Find where the given text appears and provide that cell's center as [X, Y] coordinate. 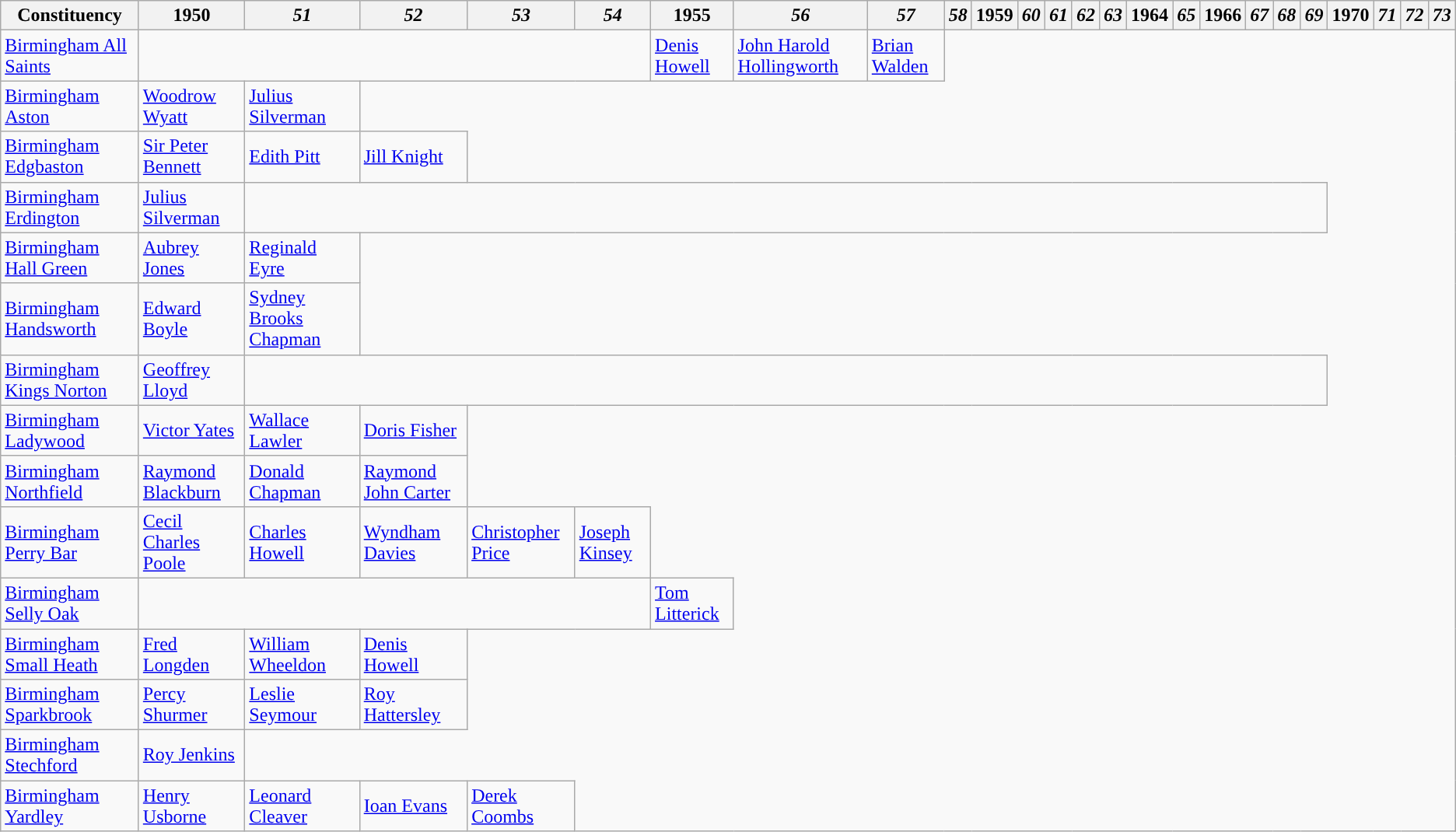
1955 [692, 16]
Birmingham Edgbaston [70, 157]
Brian Walden [905, 56]
Birmingham Yardley [70, 806]
58 [958, 16]
73 [1442, 16]
68 [1286, 16]
60 [1031, 16]
Birmingham Ladywood [70, 431]
Birmingham Hall Green [70, 258]
62 [1086, 16]
67 [1260, 16]
72 [1414, 16]
69 [1314, 16]
Leonard Cleaver [302, 806]
Birmingham Kings Norton [70, 379]
Sydney Brooks Chapman [302, 319]
Henry Usborne [191, 806]
1959 [994, 16]
Birmingham Aston [70, 106]
Ioan Evans [413, 806]
52 [413, 16]
1950 [191, 16]
56 [800, 16]
Sir Peter Bennett [191, 157]
Doris Fisher [413, 431]
Aubrey Jones [191, 258]
Birmingham Northfield [70, 481]
Roy Hattersley [413, 704]
William Wheeldon [302, 653]
1966 [1223, 16]
Victor Yates [191, 431]
Wallace Lawler [302, 431]
Charles Howell [302, 542]
Percy Shurmer [191, 704]
Edward Boyle [191, 319]
53 [521, 16]
Donald Chapman [302, 481]
Cecil Charles Poole [191, 542]
Fred Longden [191, 653]
Woodrow Wyatt [191, 106]
Leslie Seymour [302, 704]
Birmingham Perry Bar [70, 542]
Birmingham Small Heath [70, 653]
Birmingham Handsworth [70, 319]
John Harold Hollingworth [800, 56]
1970 [1350, 16]
Edith Pitt [302, 157]
Derek Coombs [521, 806]
Raymond John Carter [413, 481]
Birmingham Sparkbrook [70, 704]
65 [1187, 16]
51 [302, 16]
Reginald Eyre [302, 258]
61 [1058, 16]
Joseph Kinsey [613, 542]
Roy Jenkins [191, 756]
Raymond Blackburn [191, 481]
Birmingham Stechford [70, 756]
Birmingham All Saints [70, 56]
Tom Litterick [692, 603]
Constituency [70, 16]
63 [1112, 16]
Birmingham Erdington [70, 207]
Birmingham Selly Oak [70, 603]
1964 [1150, 16]
57 [905, 16]
71 [1388, 16]
Geoffrey Lloyd [191, 379]
Jill Knight [413, 157]
Wyndham Davies [413, 542]
54 [613, 16]
Christopher Price [521, 542]
